Locate the cell with the specified text and output its (X, Y) center coordinate. 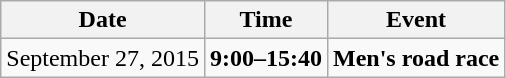
Time (266, 20)
Event (416, 20)
9:00–15:40 (266, 58)
Date (103, 20)
Men's road race (416, 58)
September 27, 2015 (103, 58)
